For the text-containing cell, return its midpoint in [X, Y] coordinate format. 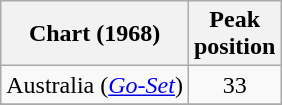
33 [234, 85]
Chart (1968) [95, 34]
Peakposition [234, 34]
Australia (Go-Set) [95, 85]
